Determine the (X, Y) coordinate at the center of the cell enclosing the given text.  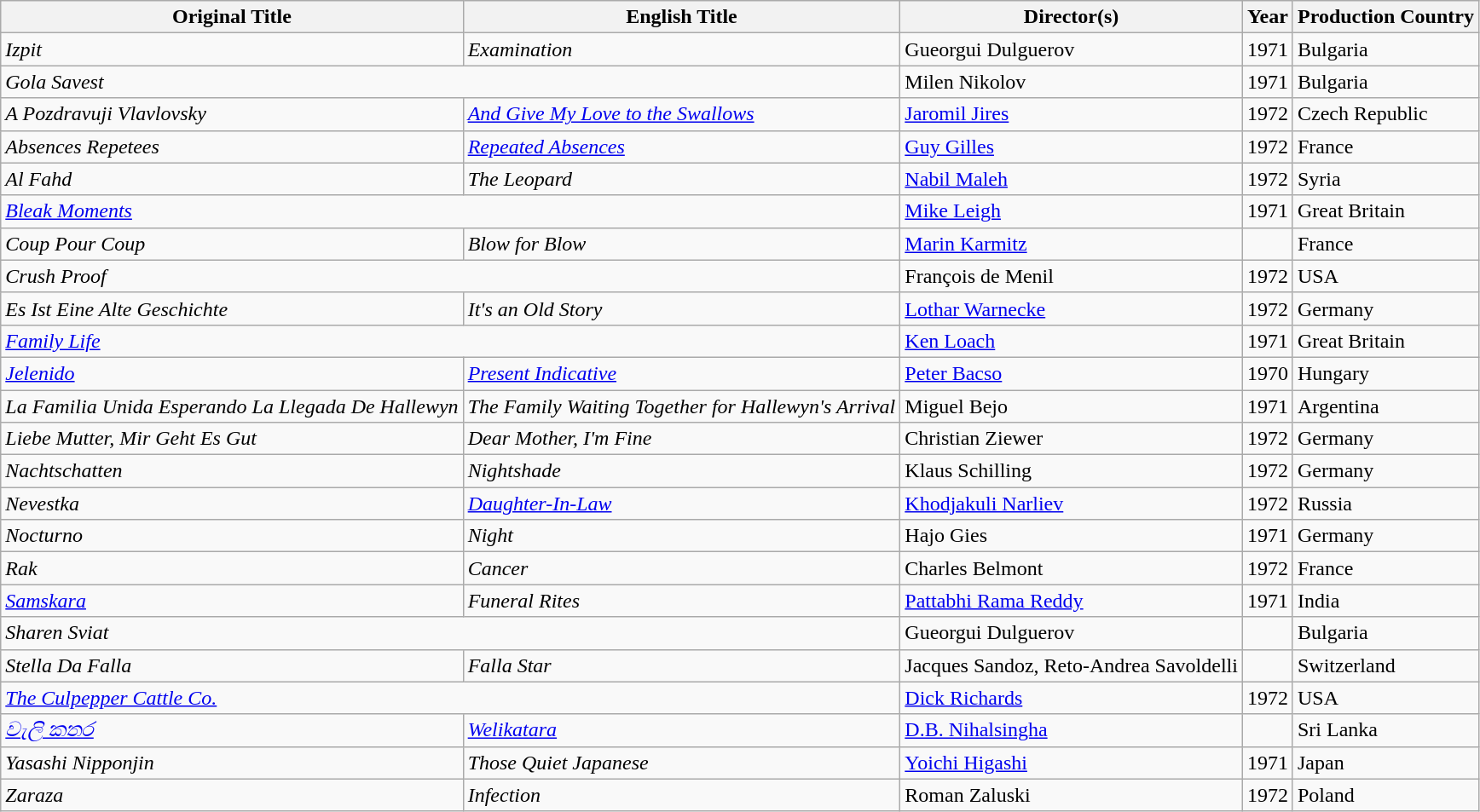
Dear Mother, I'm Fine (682, 439)
Russia (1385, 504)
Ken Loach (1072, 341)
Christian Ziewer (1072, 439)
Yasashi Nipponjin (232, 763)
Infection (682, 795)
Peter Bacso (1072, 373)
Sri Lanka (1385, 730)
Night (682, 536)
English Title (682, 17)
Czech Republic (1385, 114)
Es Ist Eine Alte Geschichte (232, 308)
Jelenido (232, 373)
The Leopard (682, 179)
François de Menil (1072, 276)
Bleak Moments (450, 211)
Lothar Warnecke (1072, 308)
Milen Nikolov (1072, 82)
Miguel Bejo (1072, 406)
D.B. Nihalsingha (1072, 730)
Jacques Sandoz, Reto-Andrea Savoldelli (1072, 665)
Funeral Rites (682, 601)
Zaraza (232, 795)
Welikatara (682, 730)
Absences Repetees (232, 147)
Rak (232, 568)
La Familia Unida Esperando La Llegada De Hallewyn (232, 406)
Production Country (1385, 17)
Liebe Mutter, Mir Geht Es Gut (232, 439)
Hajo Gies (1072, 536)
Mike Leigh (1072, 211)
Guy Gilles (1072, 147)
Crush Proof (450, 276)
Daughter-In-Law (682, 504)
Year (1267, 17)
Pattabhi Rama Reddy (1072, 601)
The Culpepper Cattle Co. (450, 698)
Examination (682, 49)
Dick Richards (1072, 698)
A Pozdravuji Vlavlovsky (232, 114)
And Give My Love to the Swallows (682, 114)
Stella Da Falla (232, 665)
The Family Waiting Together for Hallewyn's Arrival (682, 406)
Japan (1385, 763)
Family Life (450, 341)
Nabil Maleh (1072, 179)
Argentina (1385, 406)
Yoichi Higashi (1072, 763)
Cancer (682, 568)
Present Indicative (682, 373)
Switzerland (1385, 665)
Marin Karmitz (1072, 244)
Sharen Sviat (450, 633)
Gola Savest (450, 82)
Syria (1385, 179)
Falla Star (682, 665)
Roman Zaluski (1072, 795)
Al Fahd (232, 179)
It's an Old Story (682, 308)
Nevestka (232, 504)
වැලි කතර (232, 730)
Repeated Absences (682, 147)
India (1385, 601)
Poland (1385, 795)
Blow for Blow (682, 244)
Nocturno (232, 536)
Director(s) (1072, 17)
Samskara (232, 601)
Klaus Schilling (1072, 471)
Nightshade (682, 471)
Those Quiet Japanese (682, 763)
Original Title (232, 17)
Coup Pour Coup (232, 244)
Jaromil Jires (1072, 114)
Izpit (232, 49)
Hungary (1385, 373)
Khodjakuli Narliev (1072, 504)
Charles Belmont (1072, 568)
Nachtschatten (232, 471)
1970 (1267, 373)
